Output the (x, y) coordinate of the center of the cell containing the given text.  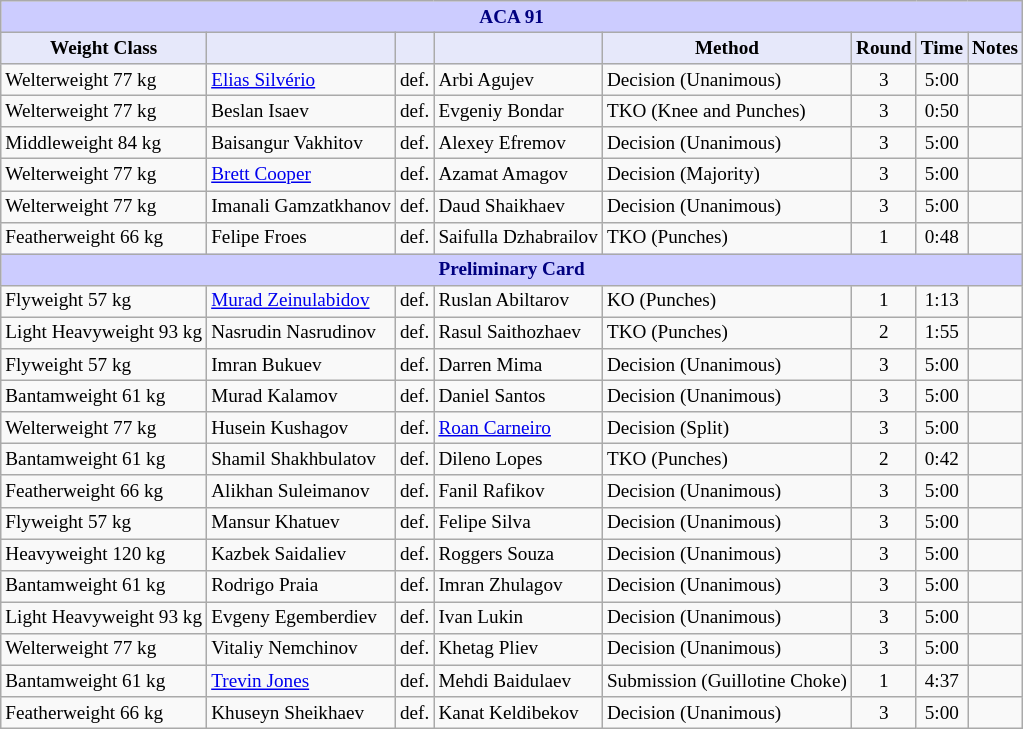
Weight Class (104, 48)
Ivan Lukin (518, 618)
Mansur Khatuev (302, 523)
4:37 (942, 681)
Mehdi Baidulaev (518, 681)
Decision (Majority) (726, 175)
0:42 (942, 460)
Khetag Pliev (518, 649)
Daud Shaikhaev (518, 206)
Decision (Split) (726, 428)
Brett Cooper (302, 175)
Roan Carneiro (518, 428)
Round (884, 48)
Shamil Shakhbulatov (302, 460)
Darren Mima (518, 365)
Time (942, 48)
Alexey Efremov (518, 143)
Ruslan Abiltarov (518, 301)
Notes (996, 48)
Murad Kalamov (302, 396)
Submission (Guillotine Choke) (726, 681)
Imanali Gamzatkhanov (302, 206)
TKO (Knee and Punches) (726, 111)
Method (726, 48)
Roggers Souza (518, 554)
Murad Zeinulabidov (302, 301)
Felipe Froes (302, 238)
Rodrigo Praia (302, 586)
Evgeny Egemberdiev (302, 618)
Beslan Isaev (302, 111)
Evgeniy Bondar (518, 111)
Rasul Saithozhaev (518, 333)
Saifulla Dzhabrailov (518, 238)
Dileno Lopes (518, 460)
Khuseyn Sheikhaev (302, 713)
Middleweight 84 kg (104, 143)
Preliminary Card (512, 270)
Azamat Amagov (518, 175)
Trevin Jones (302, 681)
0:50 (942, 111)
Heavyweight 120 kg (104, 554)
Kazbek Saidaliev (302, 554)
Elias Silvério (302, 80)
Imran Bukuev (302, 365)
Nasrudin Nasrudinov (302, 333)
0:48 (942, 238)
Baisangur Vakhitov (302, 143)
Kanat Keldibekov (518, 713)
Felipe Silva (518, 523)
ACA 91 (512, 17)
KO (Punches) (726, 301)
Alikhan Suleimanov (302, 491)
Vitaliy Nemchinov (302, 649)
Imran Zhulagov (518, 586)
Daniel Santos (518, 396)
Arbi Agujev (518, 80)
Fanil Rafikov (518, 491)
1:55 (942, 333)
1:13 (942, 301)
Husein Kushagov (302, 428)
